Detect which cell encompasses the target text, then output its [x, y] center coordinate. 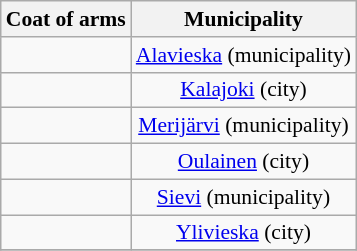
Ylivieska (city) [244, 233]
Municipality [244, 19]
Kalajoki (city) [244, 90]
Coat of arms [66, 19]
Oulainen (city) [244, 162]
Merijärvi (municipality) [244, 126]
Alavieska (municipality) [244, 55]
Sievi (municipality) [244, 197]
